Capture the cell that displays the provided text and extract its [X, Y] central coordinate. 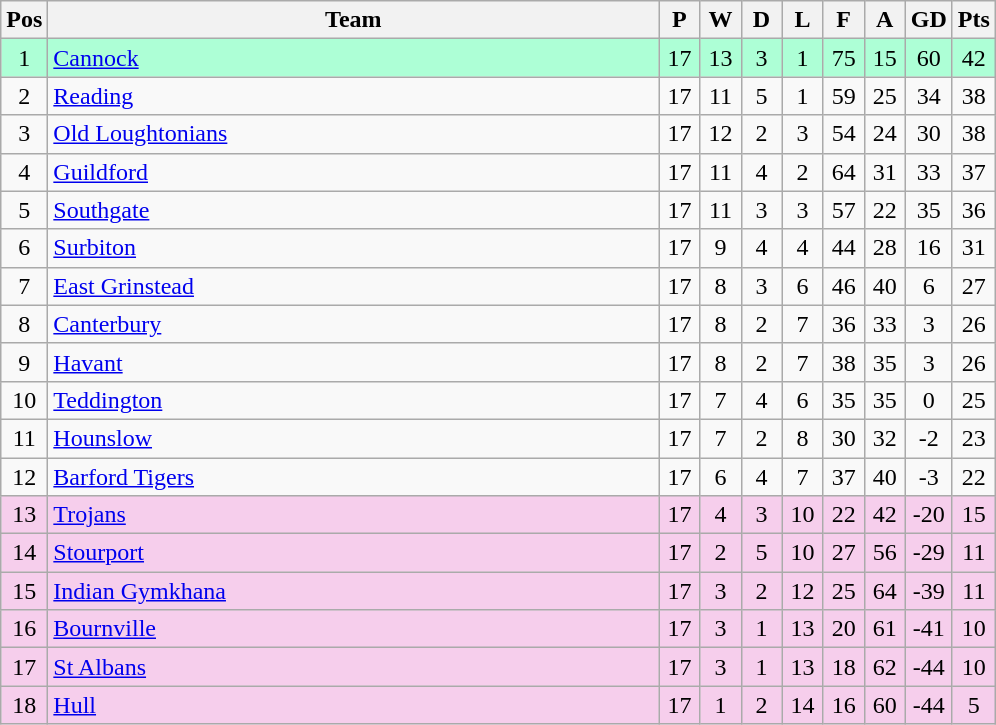
P [680, 20]
Old Loughtonians [354, 134]
62 [884, 667]
0 [928, 400]
Canterbury [354, 324]
Surbiton [354, 248]
-3 [928, 477]
-20 [928, 515]
D [762, 20]
Hounslow [354, 438]
Pos [24, 20]
24 [884, 134]
61 [884, 629]
Southgate [354, 210]
-41 [928, 629]
L [802, 20]
Teddington [354, 400]
-39 [928, 591]
57 [844, 210]
GD [928, 20]
St Albans [354, 667]
-2 [928, 438]
59 [844, 96]
Stourport [354, 553]
34 [928, 96]
Trojans [354, 515]
Reading [354, 96]
32 [884, 438]
Hull [354, 705]
20 [844, 629]
75 [844, 58]
-29 [928, 553]
W [720, 20]
A [884, 20]
Barford Tigers [354, 477]
Pts [974, 20]
Cannock [354, 58]
46 [844, 286]
23 [974, 438]
56 [884, 553]
Team [354, 20]
44 [844, 248]
F [844, 20]
54 [844, 134]
28 [884, 248]
Havant [354, 362]
Indian Gymkhana [354, 591]
Guildford [354, 172]
Bournville [354, 629]
East Grinstead [354, 286]
